Capture the cell that displays the provided text and extract its (x, y) central coordinate. 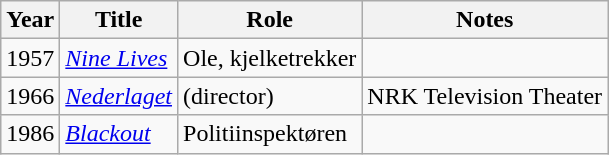
1966 (30, 96)
Role (270, 20)
1986 (30, 134)
NRK Television Theater (485, 96)
Year (30, 20)
Politiinspektøren (270, 134)
1957 (30, 58)
(director) (270, 96)
Ole, kjelketrekker (270, 58)
Blackout (119, 134)
Nine Lives (119, 58)
Notes (485, 20)
Title (119, 20)
Nederlaget (119, 96)
